Scan for the cell matching the given text and deliver its (X, Y) coordinate at center. 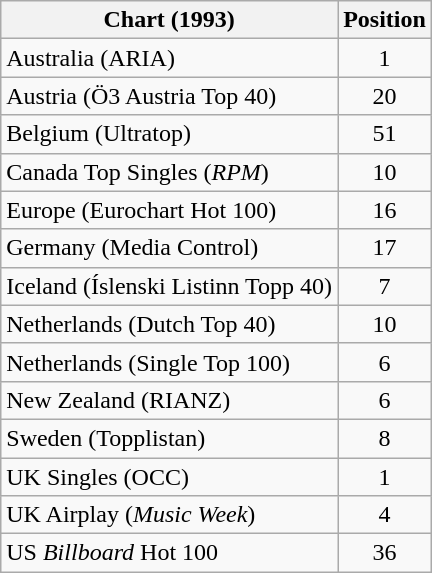
16 (385, 210)
Position (385, 20)
Austria (Ö3 Austria Top 40) (170, 96)
7 (385, 286)
4 (385, 515)
US Billboard Hot 100 (170, 553)
51 (385, 134)
36 (385, 553)
17 (385, 248)
Chart (1993) (170, 20)
Sweden (Topplistan) (170, 438)
Australia (ARIA) (170, 58)
Belgium (Ultratop) (170, 134)
Germany (Media Control) (170, 248)
Iceland (Íslenski Listinn Topp 40) (170, 286)
UK Singles (OCC) (170, 477)
Netherlands (Single Top 100) (170, 362)
New Zealand (RIANZ) (170, 400)
Europe (Eurochart Hot 100) (170, 210)
UK Airplay (Music Week) (170, 515)
Canada Top Singles (RPM) (170, 172)
8 (385, 438)
Netherlands (Dutch Top 40) (170, 324)
20 (385, 96)
